Find where the given text appears and provide that cell's center as [x, y] coordinate. 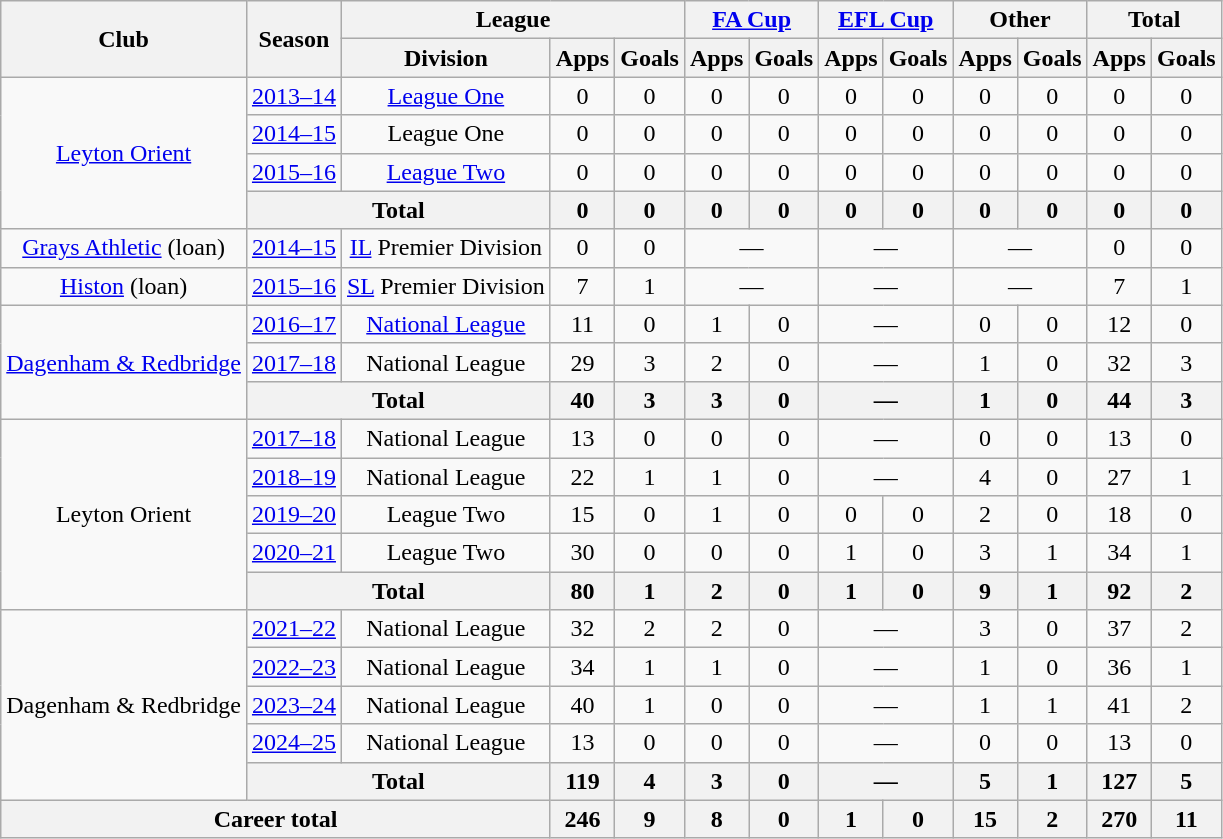
270 [1119, 819]
22 [582, 477]
FA Cup [751, 20]
30 [582, 553]
2023–24 [294, 705]
IL Premier Division [446, 248]
80 [582, 591]
92 [1119, 591]
Grays Athletic (loan) [124, 248]
Division [446, 58]
119 [582, 781]
Club [124, 39]
8 [716, 819]
Histon (loan) [124, 286]
12 [1119, 324]
36 [1119, 667]
2018–19 [294, 477]
27 [1119, 477]
41 [1119, 705]
246 [582, 819]
2013–14 [294, 96]
Season [294, 39]
2019–20 [294, 515]
SL Premier Division [446, 286]
2024–25 [294, 743]
2021–22 [294, 629]
37 [1119, 629]
League [512, 20]
2020–21 [294, 553]
2016–17 [294, 324]
127 [1119, 781]
29 [582, 362]
EFL Cup [886, 20]
44 [1119, 400]
18 [1119, 515]
Career total [276, 819]
2022–23 [294, 667]
Other [1020, 20]
